Return [X, Y] of the center of cell containing provided text 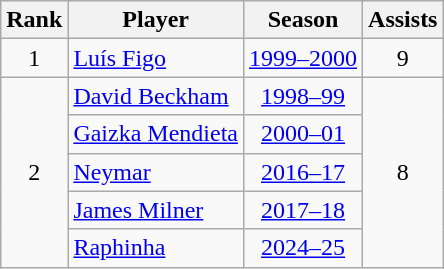
1999–2000 [304, 58]
8 [403, 172]
2 [34, 172]
9 [403, 58]
1 [34, 58]
2016–17 [304, 172]
2017–18 [304, 210]
Neymar [156, 172]
Player [156, 20]
Assists [403, 20]
Gaizka Mendieta [156, 134]
David Beckham [156, 96]
Rank [34, 20]
2024–25 [304, 248]
1998–99 [304, 96]
Luís Figo [156, 58]
Raphinha [156, 248]
2000–01 [304, 134]
Season [304, 20]
James Milner [156, 210]
